Capture the cell that displays the provided text and extract its (X, Y) central coordinate. 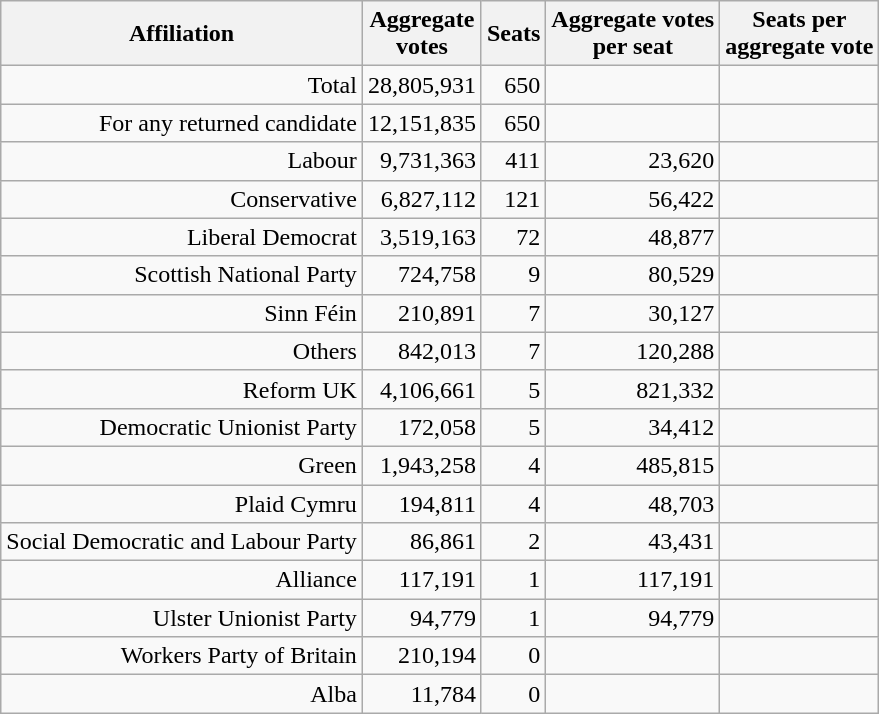
411 (513, 161)
3,519,163 (422, 237)
Aggregate votesper seat (633, 34)
For any returned candidate (182, 123)
210,891 (422, 313)
86,861 (422, 542)
Liberal Democrat (182, 237)
172,058 (422, 427)
Labour (182, 161)
Democratic Unionist Party (182, 427)
Aggregatevotes (422, 34)
48,703 (633, 503)
724,758 (422, 275)
Affiliation (182, 34)
4,106,661 (422, 389)
120,288 (633, 351)
43,431 (633, 542)
485,815 (633, 465)
80,529 (633, 275)
12,151,835 (422, 123)
Green (182, 465)
Workers Party of Britain (182, 656)
34,412 (633, 427)
121 (513, 199)
6,827,112 (422, 199)
Total (182, 85)
821,332 (633, 389)
48,877 (633, 237)
56,422 (633, 199)
9 (513, 275)
842,013 (422, 351)
30,127 (633, 313)
Social Democratic and Labour Party (182, 542)
194,811 (422, 503)
2 (513, 542)
Others (182, 351)
Reform UK (182, 389)
Scottish National Party (182, 275)
9,731,363 (422, 161)
210,194 (422, 656)
1,943,258 (422, 465)
Alba (182, 694)
Plaid Cymru (182, 503)
Seats (513, 34)
Sinn Féin (182, 313)
28,805,931 (422, 85)
Ulster Unionist Party (182, 618)
23,620 (633, 161)
11,784 (422, 694)
Alliance (182, 580)
72 (513, 237)
Conservative (182, 199)
Seats peraggregate vote (800, 34)
